Find where the given text appears and provide that cell's center as (X, Y) coordinate. 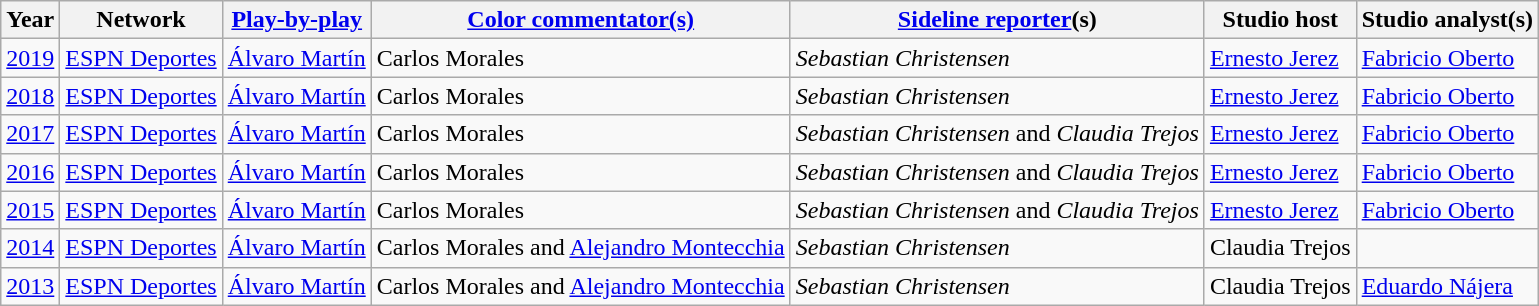
Year (30, 20)
2016 (30, 172)
Color commentator(s) (580, 20)
Studio analyst(s) (1447, 20)
Network (141, 20)
2019 (30, 58)
Eduardo Nájera (1447, 286)
Sideline reporter(s) (997, 20)
Play-by-play (296, 20)
2015 (30, 210)
2017 (30, 134)
Studio host (1280, 20)
2014 (30, 248)
2013 (30, 286)
2018 (30, 96)
